From the cell containing the given text, extract its center point as (X, Y) coordinate. 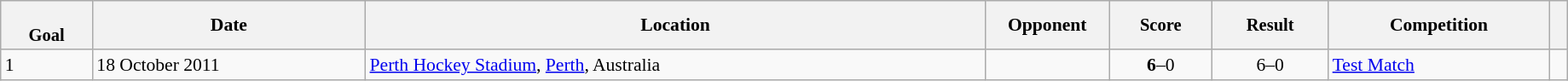
Goal (47, 26)
Perth Hockey Stadium, Perth, Australia (675, 66)
Score (1161, 26)
Opponent (1047, 26)
Test Match (1439, 66)
Location (675, 26)
1 (47, 66)
Competition (1439, 26)
18 October 2011 (229, 66)
Date (229, 26)
Result (1270, 26)
